Find where the given text appears and provide that cell's center as [x, y] coordinate. 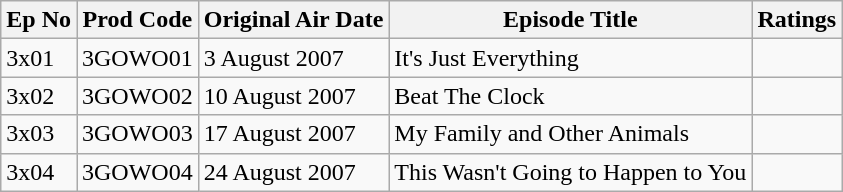
17 August 2007 [294, 134]
3GOWO03 [137, 134]
Ratings [797, 20]
3GOWO02 [137, 96]
This Wasn't Going to Happen to You [570, 172]
3x04 [39, 172]
24 August 2007 [294, 172]
3GOWO04 [137, 172]
3x02 [39, 96]
3GOWO01 [137, 58]
My Family and Other Animals [570, 134]
It's Just Everything [570, 58]
3 August 2007 [294, 58]
3x03 [39, 134]
Beat The Clock [570, 96]
Prod Code [137, 20]
3x01 [39, 58]
10 August 2007 [294, 96]
Original Air Date [294, 20]
Episode Title [570, 20]
Ep No [39, 20]
